Find where the given text appears and provide that cell's center as [x, y] coordinate. 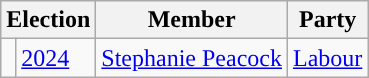
Labour [327, 58]
2024 [56, 58]
Stephanie Peacock [192, 58]
Election [48, 20]
Party [327, 20]
Member [192, 20]
